Scan for the cell matching the given text and deliver its (x, y) coordinate at center. 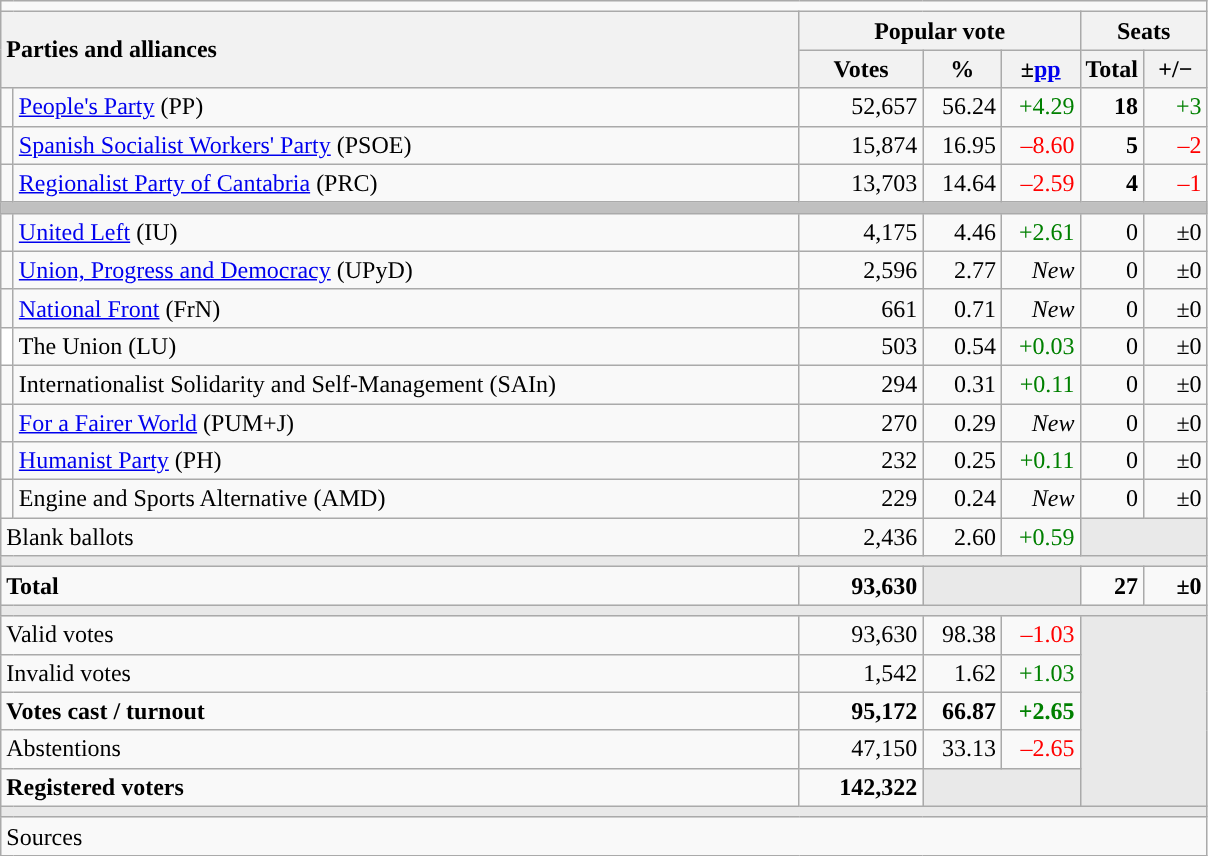
Registered voters (400, 787)
Seats (1144, 31)
2.77 (962, 270)
Humanist Party (PH) (406, 461)
–2 (1176, 145)
15,874 (861, 145)
Spanish Socialist Workers' Party (PSOE) (406, 145)
0.25 (962, 461)
142,322 (861, 787)
56.24 (962, 107)
±pp (1040, 69)
Votes (861, 69)
0.71 (962, 308)
Invalid votes (400, 673)
United Left (IU) (406, 232)
Parties and alliances (400, 50)
2,596 (861, 270)
Engine and Sports Alternative (AMD) (406, 499)
Valid votes (400, 635)
0.24 (962, 499)
For a Fairer World (PUM+J) (406, 423)
5 (1112, 145)
Sources (604, 836)
52,657 (861, 107)
95,172 (861, 711)
4,175 (861, 232)
+1.03 (1040, 673)
294 (861, 384)
503 (861, 346)
1,542 (861, 673)
16.95 (962, 145)
18 (1112, 107)
Abstentions (400, 749)
+3 (1176, 107)
0.54 (962, 346)
–2.65 (1040, 749)
229 (861, 499)
4 (1112, 183)
+2.65 (1040, 711)
2,436 (861, 537)
–1.03 (1040, 635)
+0.03 (1040, 346)
Votes cast / turnout (400, 711)
+0.59 (1040, 537)
47,150 (861, 749)
4.46 (962, 232)
+/− (1176, 69)
0.31 (962, 384)
–1 (1176, 183)
0.29 (962, 423)
1.62 (962, 673)
98.38 (962, 635)
33.13 (962, 749)
+2.61 (1040, 232)
–8.60 (1040, 145)
Union, Progress and Democracy (UPyD) (406, 270)
+4.29 (1040, 107)
14.64 (962, 183)
661 (861, 308)
Popular vote (940, 31)
–2.59 (1040, 183)
270 (861, 423)
People's Party (PP) (406, 107)
% (962, 69)
232 (861, 461)
27 (1112, 586)
Internationalist Solidarity and Self-Management (SAIn) (406, 384)
66.87 (962, 711)
2.60 (962, 537)
13,703 (861, 183)
National Front (FrN) (406, 308)
The Union (LU) (406, 346)
Blank ballots (400, 537)
Regionalist Party of Cantabria (PRC) (406, 183)
